Provide the [x, y] coordinate of the cell's center where the given text is located.  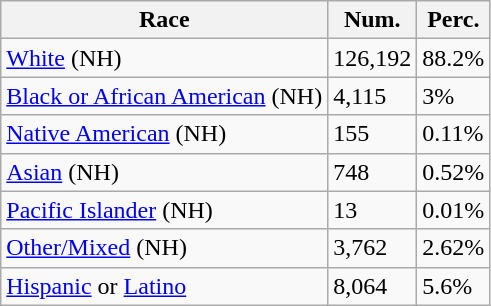
2.62% [454, 248]
Asian (NH) [164, 172]
Race [164, 20]
155 [372, 134]
White (NH) [164, 58]
126,192 [372, 58]
8,064 [372, 286]
0.52% [454, 172]
5.6% [454, 286]
Hispanic or Latino [164, 286]
13 [372, 210]
Native American (NH) [164, 134]
Perc. [454, 20]
3,762 [372, 248]
88.2% [454, 58]
4,115 [372, 96]
0.11% [454, 134]
Other/Mixed (NH) [164, 248]
3% [454, 96]
Black or African American (NH) [164, 96]
Pacific Islander (NH) [164, 210]
Num. [372, 20]
748 [372, 172]
0.01% [454, 210]
